Return the (X, Y) coordinate for the center point of the cell that contains the specified text.  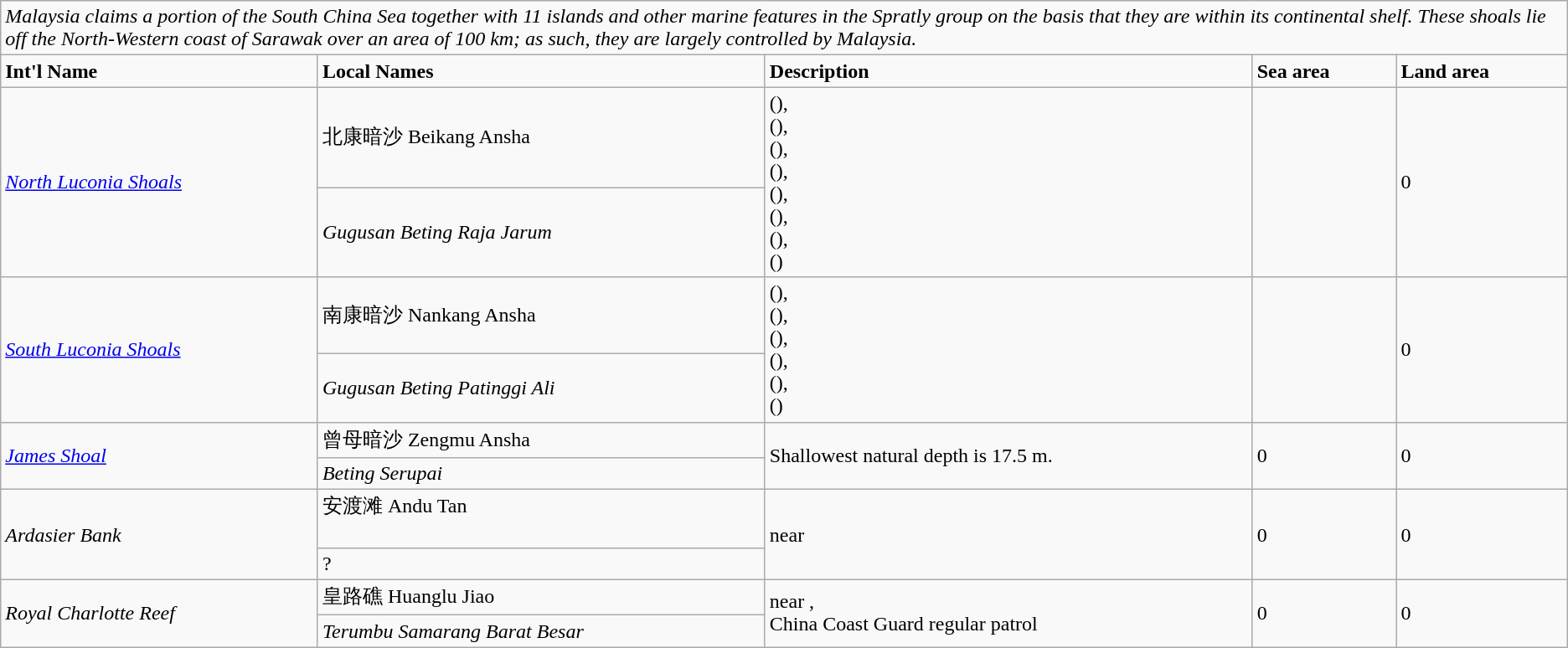
安渡滩 Andu Tan (541, 519)
皇路礁 Huanglu Jiao (541, 598)
? (541, 563)
北康暗沙 Beikang Ansha (541, 137)
Description (1008, 71)
Sea area (1324, 71)
James Shoal (159, 455)
Gugusan Beting Raja Jarum (541, 233)
(), (), (), (), (), () (1008, 350)
Int'l Name (159, 71)
North Luconia Shoals (159, 183)
(), (), (), (), (), (), (), () (1008, 183)
Land area (1482, 71)
South Luconia Shoals (159, 350)
Beting Serupai (541, 474)
Ardasier Bank (159, 535)
Local Names (541, 71)
near (1008, 535)
Terumbu Samarang Barat Besar (541, 631)
near , China Coast Guard regular patrol (1008, 613)
曾母暗沙 Zengmu Ansha (541, 440)
Gugusan Beting Patinggi Ali (541, 388)
南康暗沙 Nankang Ansha (541, 315)
Royal Charlotte Reef (159, 613)
Shallowest natural depth is 17.5 m. (1008, 455)
